Return the [x, y] coordinate for the center point of the cell that contains the specified text.  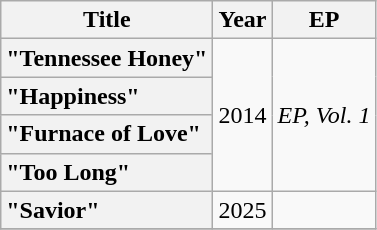
Title [107, 20]
2014 [242, 115]
"Happiness" [107, 96]
Year [242, 20]
EP [324, 20]
EP, Vol. 1 [324, 115]
"Too Long" [107, 172]
2025 [242, 210]
"Furnace of Love" [107, 134]
"Savior" [107, 210]
"Tennessee Honey" [107, 58]
